Locate the cell with the specified text and output its (x, y) center coordinate. 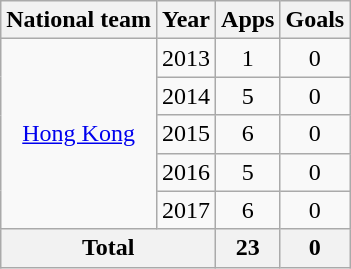
Apps (248, 20)
2016 (186, 172)
2014 (186, 96)
Total (108, 248)
Year (186, 20)
1 (248, 58)
2015 (186, 134)
2013 (186, 58)
Goals (315, 20)
2017 (186, 210)
Hong Kong (79, 134)
23 (248, 248)
National team (79, 20)
